Pinpoint the cell where the given text exists, returning its (X, Y) midpoint coordinate. 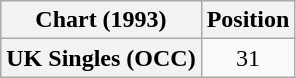
Chart (1993) (101, 20)
31 (248, 58)
Position (248, 20)
UK Singles (OCC) (101, 58)
